Find where the given text appears and provide that cell's center as [x, y] coordinate. 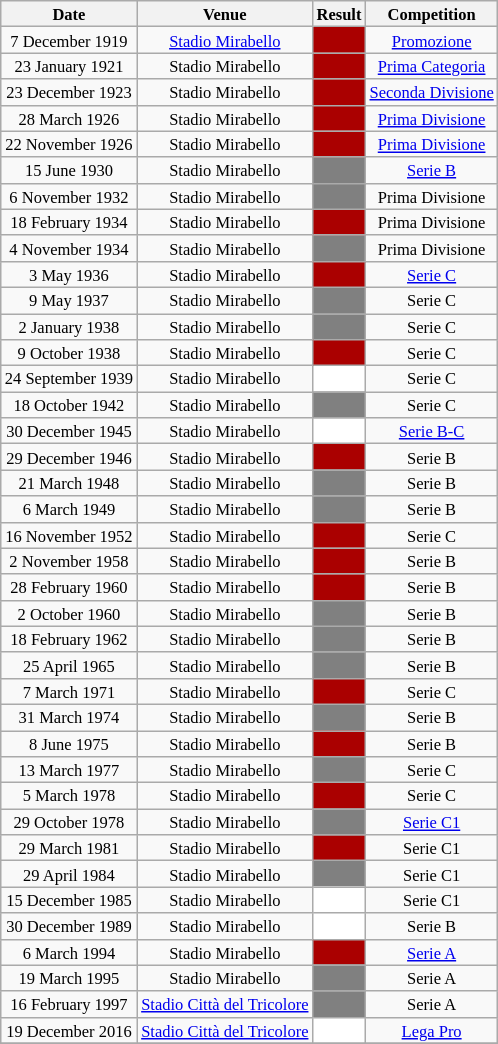
Result [338, 14]
31 March 1974 [69, 717]
8 June 1975 [69, 743]
23 January 1921 [69, 66]
2 October 1960 [69, 613]
3 May 1936 [69, 274]
7 March 1971 [69, 691]
30 December 1945 [69, 431]
7 December 1919 [69, 40]
2 November 1958 [69, 561]
19 March 1995 [69, 978]
6 November 1932 [69, 196]
29 March 1981 [69, 848]
Venue [224, 14]
29 October 1978 [69, 822]
23 December 1923 [69, 92]
Promozione [431, 40]
18 February 1962 [69, 639]
18 February 1934 [69, 222]
29 December 1946 [69, 457]
9 May 1937 [69, 300]
4 November 1934 [69, 248]
Competition [431, 14]
Serie B-C [431, 431]
Prima Categoria [431, 66]
18 October 1942 [69, 405]
28 March 1926 [69, 118]
29 April 1984 [69, 874]
9 October 1938 [69, 353]
Date [69, 14]
22 November 1926 [69, 144]
30 December 1989 [69, 926]
15 December 1985 [69, 900]
6 March 1949 [69, 509]
2 January 1938 [69, 327]
16 November 1952 [69, 535]
16 February 1997 [69, 1004]
Seconda Divisione [431, 92]
6 March 1994 [69, 952]
5 March 1978 [69, 796]
Lega Pro [431, 1030]
19 December 2016 [69, 1030]
13 March 1977 [69, 770]
28 February 1960 [69, 587]
24 September 1939 [69, 379]
21 March 1948 [69, 483]
15 June 1930 [69, 170]
25 April 1965 [69, 665]
